Scan for the cell matching the given text and deliver its [X, Y] coordinate at center. 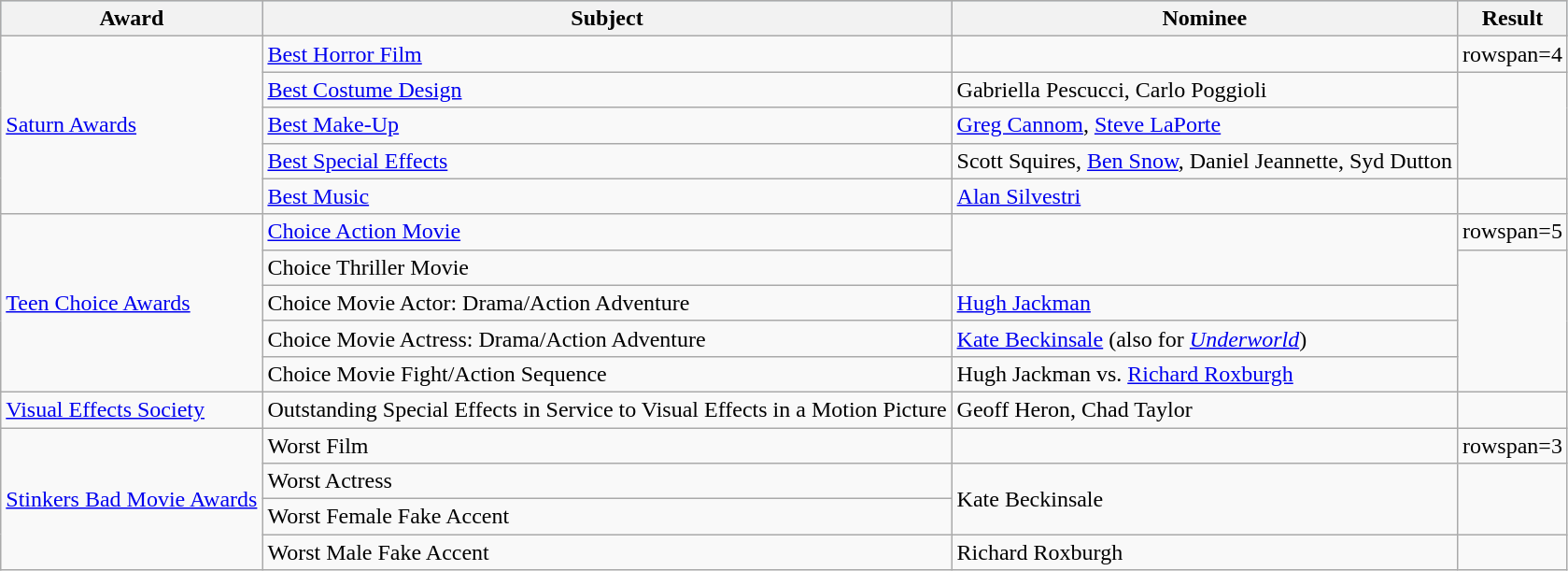
Stinkers Bad Movie Awards [132, 499]
Geoff Heron, Chad Taylor [1205, 409]
Worst Female Fake Accent [607, 517]
Worst Film [607, 446]
Best Special Effects [607, 161]
Best Costume Design [607, 90]
Choice Movie Actress: Drama/Action Adventure [607, 338]
Result [1513, 19]
Choice Movie Fight/Action Sequence [607, 374]
Worst Male Fake Accent [607, 552]
Alan Silvestri [1205, 196]
Nominee [1205, 19]
Choice Movie Actor: Drama/Action Adventure [607, 303]
Greg Cannom, Steve LaPorte [1205, 125]
Worst Actress [607, 481]
rowspan=5 [1513, 232]
Hugh Jackman vs. Richard Roxburgh [1205, 374]
rowspan=4 [1513, 54]
Award [132, 19]
Best Make-Up [607, 125]
Teen Choice Awards [132, 303]
Hugh Jackman [1205, 303]
Visual Effects Society [132, 409]
Scott Squires, Ben Snow, Daniel Jeannette, Syd Dutton [1205, 161]
Best Music [607, 196]
Choice Action Movie [607, 232]
Kate Beckinsale (also for Underworld) [1205, 338]
Richard Roxburgh [1205, 552]
Best Horror Film [607, 54]
Saturn Awards [132, 125]
Gabriella Pescucci, Carlo Poggioli [1205, 90]
Outstanding Special Effects in Service to Visual Effects in a Motion Picture [607, 409]
Kate Beckinsale [1205, 499]
rowspan=3 [1513, 446]
Choice Thriller Movie [607, 267]
Subject [607, 19]
